Scan for the cell matching the given text and deliver its [X, Y] coordinate at center. 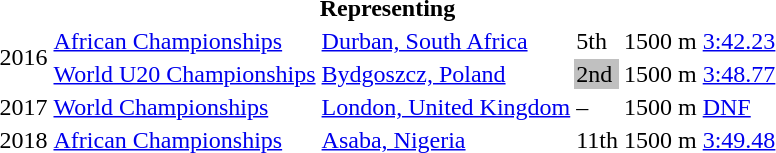
5th [598, 41]
2nd [598, 74]
World U20 Championships [184, 74]
Durban, South Africa [446, 41]
London, United Kingdom [446, 107]
– [598, 107]
World Championships [184, 107]
African Championships [184, 41]
Bydgoszcz, Poland [446, 74]
